From the cell containing the given text, extract its center point as [x, y] coordinate. 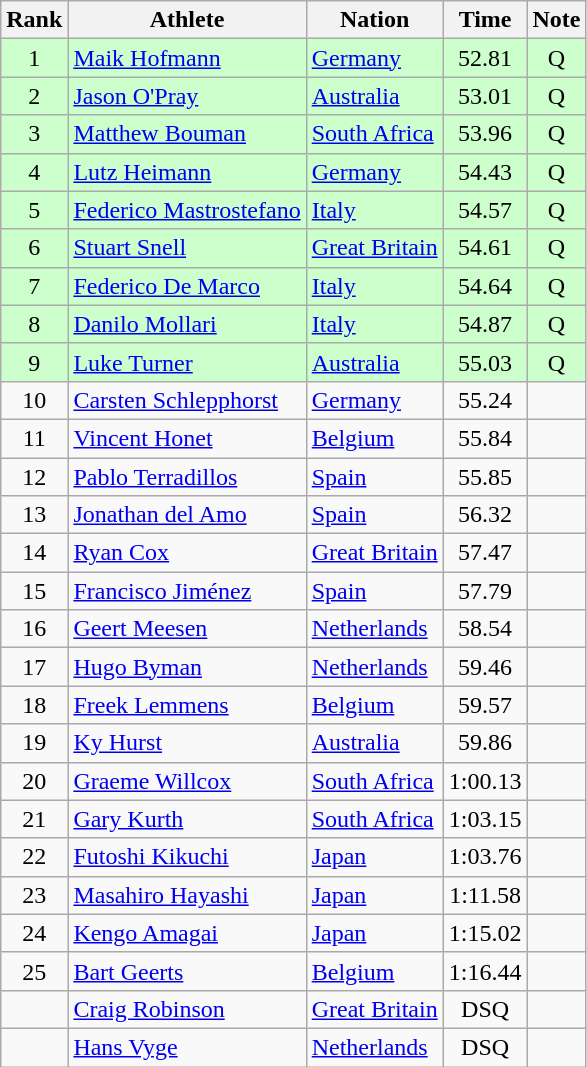
Ryan Cox [187, 553]
Kengo Amagai [187, 933]
1:03.15 [485, 819]
59.46 [485, 667]
Ky Hurst [187, 743]
54.57 [485, 210]
11 [34, 438]
23 [34, 895]
Francisco Jiménez [187, 591]
Note [556, 20]
56.32 [485, 515]
58.54 [485, 629]
Geert Meesen [187, 629]
21 [34, 819]
Freek Lemmens [187, 705]
22 [34, 857]
59.86 [485, 743]
54.43 [485, 172]
Hans Vyge [187, 1047]
12 [34, 477]
Carsten Schlepphorst [187, 400]
7 [34, 286]
2 [34, 96]
55.85 [485, 477]
Hugo Byman [187, 667]
Federico Mastrostefano [187, 210]
14 [34, 553]
1:00.13 [485, 781]
Masahiro Hayashi [187, 895]
Stuart Snell [187, 248]
16 [34, 629]
52.81 [485, 58]
55.03 [485, 362]
6 [34, 248]
Jonathan del Amo [187, 515]
Federico De Marco [187, 286]
Luke Turner [187, 362]
1:15.02 [485, 933]
Craig Robinson [187, 1009]
Maik Hofmann [187, 58]
57.79 [485, 591]
17 [34, 667]
20 [34, 781]
53.96 [485, 134]
Lutz Heimann [187, 172]
9 [34, 362]
18 [34, 705]
Jason O'Pray [187, 96]
15 [34, 591]
54.61 [485, 248]
5 [34, 210]
4 [34, 172]
Pablo Terradillos [187, 477]
55.84 [485, 438]
3 [34, 134]
Time [485, 20]
Graeme Willcox [187, 781]
19 [34, 743]
13 [34, 515]
Danilo Mollari [187, 324]
Gary Kurth [187, 819]
Rank [34, 20]
59.57 [485, 705]
55.24 [485, 400]
25 [34, 971]
1:11.58 [485, 895]
54.87 [485, 324]
1:16.44 [485, 971]
57.47 [485, 553]
8 [34, 324]
Bart Geerts [187, 971]
Futoshi Kikuchi [187, 857]
Vincent Honet [187, 438]
Athlete [187, 20]
1 [34, 58]
54.64 [485, 286]
53.01 [485, 96]
24 [34, 933]
Matthew Bouman [187, 134]
1:03.76 [485, 857]
Nation [374, 20]
10 [34, 400]
